Search for the cell housing the specified text and yield its (x, y) center coordinate. 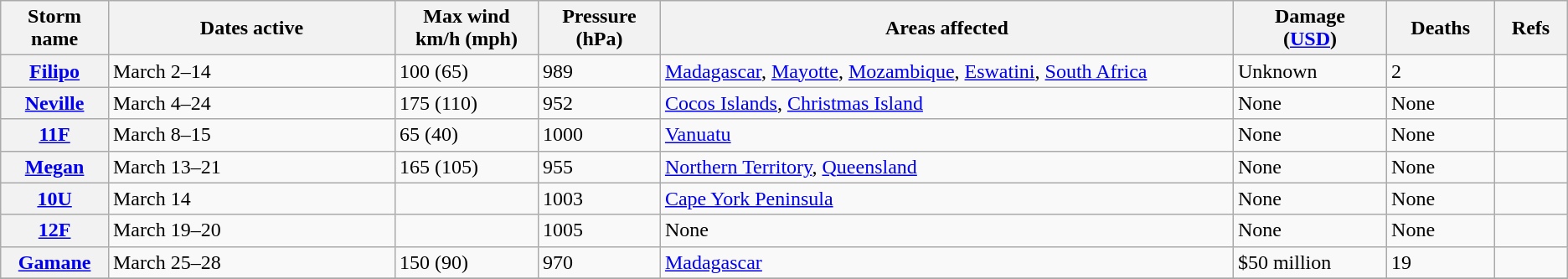
100 (65) (466, 71)
Filipo (55, 71)
12F (55, 230)
March 25–28 (251, 262)
19 (1441, 262)
Damage(USD) (1310, 28)
1000 (599, 135)
Unknown (1310, 71)
Northern Territory, Queensland (946, 167)
March 8–15 (251, 135)
Areas affected (946, 28)
March 2–14 (251, 71)
1005 (599, 230)
175 (110) (466, 103)
Madagascar, Mayotte, Mozambique, Eswatini, South Africa (946, 71)
$50 million (1310, 262)
Neville (55, 103)
Storm name (55, 28)
March 14 (251, 199)
150 (90) (466, 262)
1003 (599, 199)
Madagascar (946, 262)
March 19–20 (251, 230)
Cape York Peninsula (946, 199)
Max windkm/h (mph) (466, 28)
Cocos Islands, Christmas Island (946, 103)
952 (599, 103)
Gamane (55, 262)
March 4–24 (251, 103)
989 (599, 71)
955 (599, 167)
Megan (55, 167)
Refs (1531, 28)
2 (1441, 71)
Dates active (251, 28)
11F (55, 135)
65 (40) (466, 135)
970 (599, 262)
165 (105) (466, 167)
Pressure(hPa) (599, 28)
10U (55, 199)
March 13–21 (251, 167)
Deaths (1441, 28)
Vanuatu (946, 135)
